Capture the cell that displays the provided text and extract its [X, Y] central coordinate. 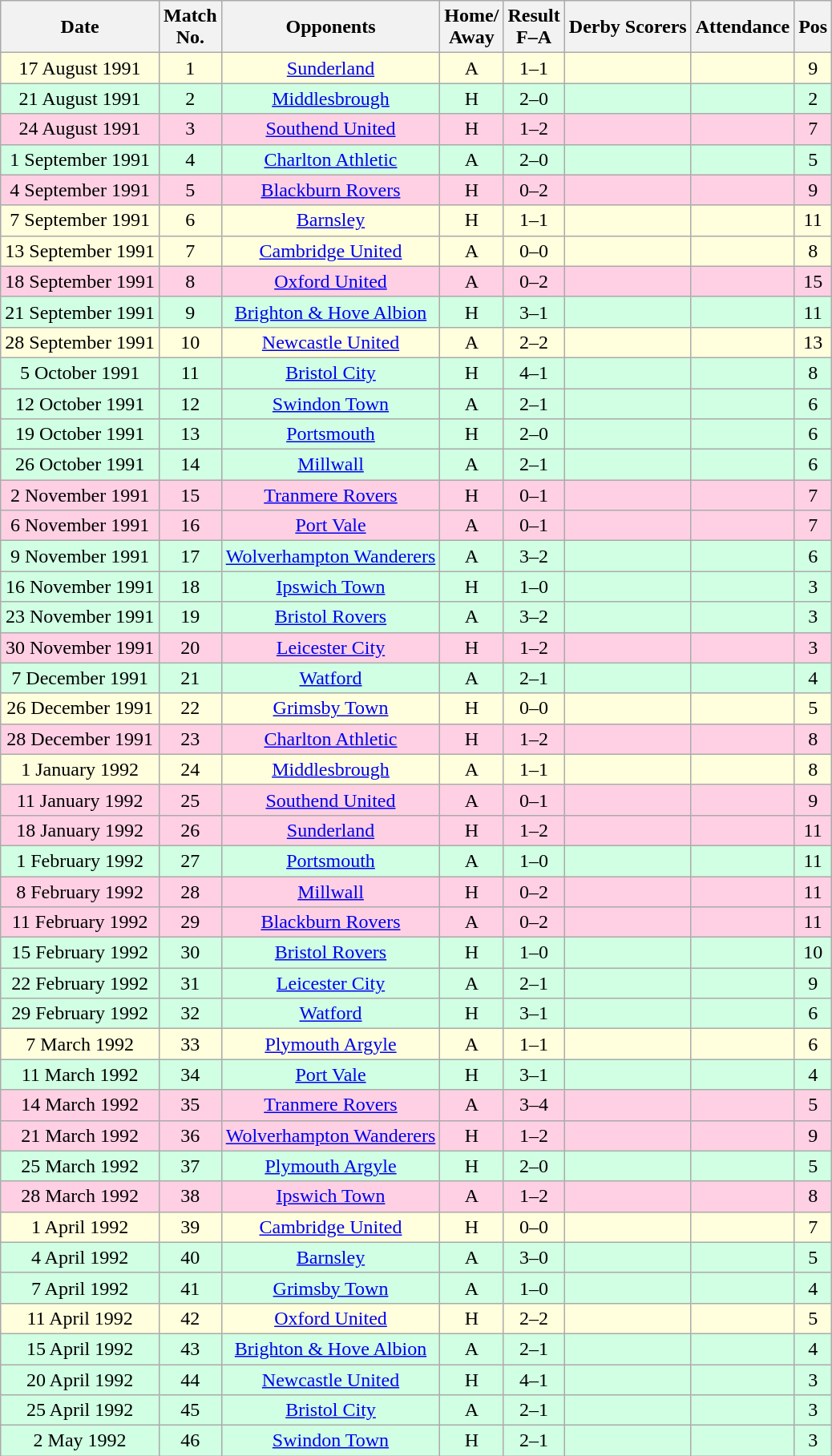
11 February 1992 [80, 922]
34 [190, 1075]
20 April 1992 [80, 1379]
28 December 1991 [80, 739]
7 April 1992 [80, 1288]
35 [190, 1105]
2 November 1991 [80, 495]
31 [190, 983]
13 September 1991 [80, 251]
ResultF–A [534, 27]
7 December 1991 [80, 678]
15 April 1992 [80, 1349]
28 September 1991 [80, 342]
25 March 1992 [80, 1166]
20 [190, 647]
24 [190, 769]
40 [190, 1257]
1 January 1992 [80, 769]
8 February 1992 [80, 892]
18 September 1991 [80, 281]
21 [190, 678]
30 November 1991 [80, 647]
11 January 1992 [80, 800]
2 May 1992 [80, 1441]
30 [190, 953]
39 [190, 1227]
18 [190, 587]
28 March 1992 [80, 1196]
15 February 1992 [80, 953]
3–4 [534, 1105]
16 [190, 526]
38 [190, 1196]
23 [190, 739]
Pos [813, 27]
43 [190, 1349]
26 October 1991 [80, 465]
17 August 1991 [80, 68]
9 November 1991 [80, 556]
Derby Scorers [628, 27]
41 [190, 1288]
36 [190, 1135]
22 February 1992 [80, 983]
1 September 1991 [80, 159]
Date [80, 27]
29 February 1992 [80, 1014]
21 September 1991 [80, 312]
42 [190, 1318]
7 March 1992 [80, 1044]
46 [190, 1441]
1 April 1992 [80, 1227]
Attendance [742, 27]
4 April 1992 [80, 1257]
6 November 1991 [80, 526]
23 November 1991 [80, 617]
14 March 1992 [80, 1105]
26 December 1991 [80, 708]
4 September 1991 [80, 190]
45 [190, 1410]
37 [190, 1166]
11 March 1992 [80, 1075]
7 September 1991 [80, 220]
11 April 1992 [80, 1318]
29 [190, 922]
24 August 1991 [80, 129]
33 [190, 1044]
18 January 1992 [80, 830]
16 November 1991 [80, 587]
21 March 1992 [80, 1135]
MatchNo. [190, 27]
12 October 1991 [80, 403]
1 February 1992 [80, 861]
21 August 1991 [80, 99]
Home/Away [471, 27]
17 [190, 556]
26 [190, 830]
25 [190, 800]
Opponents [330, 27]
32 [190, 1014]
19 [190, 617]
19 October 1991 [80, 434]
14 [190, 465]
5 October 1991 [80, 373]
27 [190, 861]
1 [190, 68]
28 [190, 892]
12 [190, 403]
44 [190, 1379]
22 [190, 708]
25 April 1992 [80, 1410]
3–0 [534, 1257]
